Return (x, y) of the center of cell containing provided text 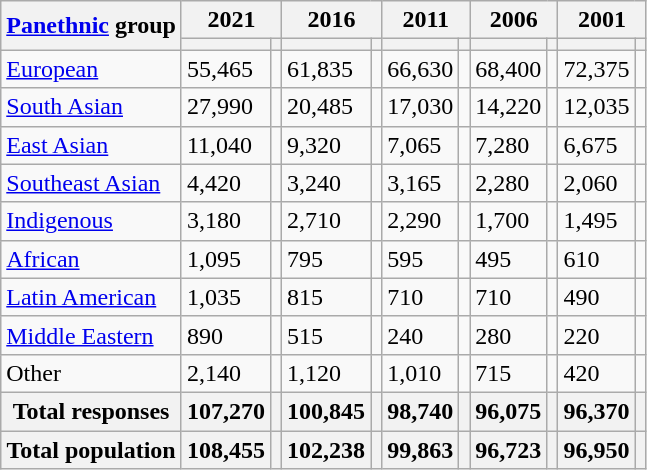
Other (92, 373)
14,220 (508, 107)
1,010 (420, 373)
68,400 (508, 69)
2011 (426, 20)
515 (326, 335)
2,290 (420, 221)
7,280 (508, 145)
Total population (92, 449)
99,863 (420, 449)
Middle Eastern (92, 335)
795 (326, 259)
South Asian (92, 107)
495 (508, 259)
2,280 (508, 183)
490 (596, 297)
280 (508, 335)
240 (420, 335)
72,375 (596, 69)
2,710 (326, 221)
27,990 (226, 107)
East Asian (92, 145)
108,455 (226, 449)
2,060 (596, 183)
2006 (514, 20)
1,095 (226, 259)
100,845 (326, 411)
3,165 (420, 183)
815 (326, 297)
3,240 (326, 183)
2016 (332, 20)
Indigenous (92, 221)
96,950 (596, 449)
66,630 (420, 69)
2,140 (226, 373)
2001 (602, 20)
715 (508, 373)
420 (596, 373)
Total responses (92, 411)
Latin American (92, 297)
17,030 (420, 107)
4,420 (226, 183)
1,495 (596, 221)
96,723 (508, 449)
11,040 (226, 145)
6,675 (596, 145)
European (92, 69)
3,180 (226, 221)
1,035 (226, 297)
96,370 (596, 411)
595 (420, 259)
Southeast Asian (92, 183)
Panethnic group (92, 26)
102,238 (326, 449)
2021 (231, 20)
1,700 (508, 221)
610 (596, 259)
African (92, 259)
96,075 (508, 411)
7,065 (420, 145)
12,035 (596, 107)
890 (226, 335)
61,835 (326, 69)
1,120 (326, 373)
55,465 (226, 69)
220 (596, 335)
98,740 (420, 411)
9,320 (326, 145)
107,270 (226, 411)
20,485 (326, 107)
